Output the [x, y] coordinate of the center of the cell containing the given text.  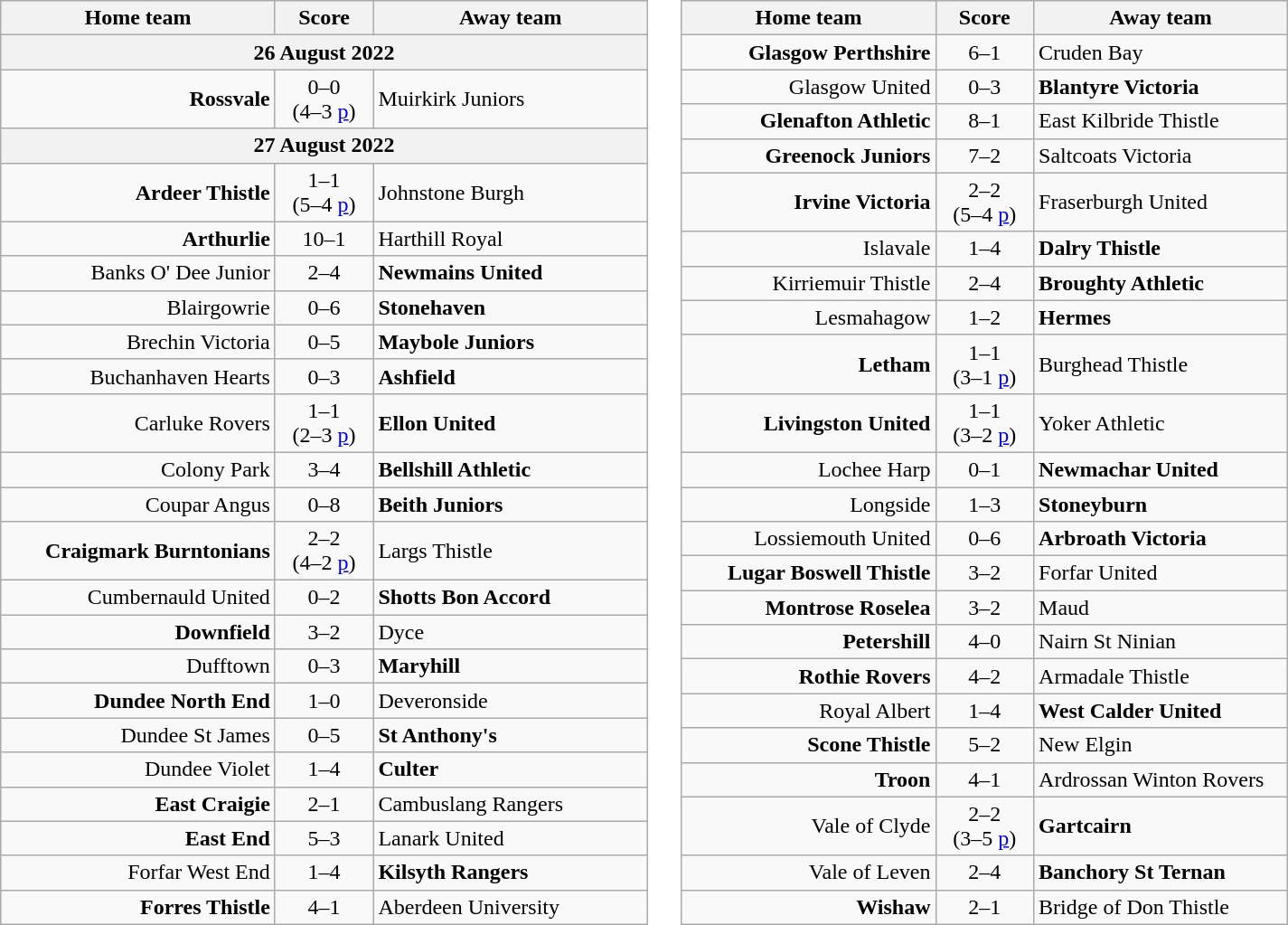
Dundee North End [138, 701]
Banks O' Dee Junior [138, 273]
Culter [511, 769]
Dundee St James [138, 735]
Coupar Angus [138, 504]
Ellon United [511, 423]
Buchanhaven Hearts [138, 376]
Rothie Rovers [808, 676]
Stonehaven [511, 307]
Forfar West End [138, 873]
Rossvale [138, 99]
Maryhill [511, 666]
Johnstone Burgh [511, 192]
East Kilbride Thistle [1161, 121]
Armadale Thistle [1161, 676]
Blairgowrie [138, 307]
Deveronside [511, 701]
Burghead Thistle [1161, 363]
Downfield [138, 632]
Muirkirk Juniors [511, 99]
Banchory St Ternan [1161, 873]
Lugar Boswell Thistle [808, 573]
Cruden Bay [1161, 52]
Stoneyburn [1161, 504]
5–3 [324, 838]
1–3 [985, 504]
Livingston United [808, 423]
Lossiemouth United [808, 539]
Brechin Victoria [138, 342]
1–1(3–1 p) [985, 363]
4–2 [985, 676]
New Elgin [1161, 745]
Lanark United [511, 838]
Yoker Athletic [1161, 423]
East Craigie [138, 804]
Dundee Violet [138, 769]
Ardrossan Winton Rovers [1161, 779]
1–1(2–3 p) [324, 423]
27 August 2022 [324, 146]
Arthurlie [138, 239]
Gartcairn [1161, 826]
Newmachar United [1161, 469]
Bridge of Don Thistle [1161, 907]
Maybole Juniors [511, 342]
5–2 [985, 745]
0–8 [324, 504]
Forres Thistle [138, 907]
Vale of Leven [808, 873]
Bellshill Athletic [511, 469]
Glasgow United [808, 87]
Kilsyth Rangers [511, 873]
Harthill Royal [511, 239]
Newmains United [511, 273]
Arbroath Victoria [1161, 539]
Aberdeen University [511, 907]
Vale of Clyde [808, 826]
0–0(4–3 p) [324, 99]
Lochee Harp [808, 469]
Ashfield [511, 376]
Irvine Victoria [808, 203]
Longside [808, 504]
East End [138, 838]
3–4 [324, 469]
1–1(5–4 p) [324, 192]
2–2(4–2 p) [324, 552]
1–0 [324, 701]
Dufftown [138, 666]
7–2 [985, 156]
10–1 [324, 239]
Lesmahagow [808, 317]
Cambuslang Rangers [511, 804]
West Calder United [1161, 711]
St Anthony's [511, 735]
1–2 [985, 317]
Troon [808, 779]
1–1(3–2 p) [985, 423]
Royal Albert [808, 711]
Maud [1161, 608]
Scone Thistle [808, 745]
8–1 [985, 121]
Carluke Rovers [138, 423]
26 August 2022 [324, 52]
Craigmark Burntonians [138, 552]
Letham [808, 363]
Shotts Bon Accord [511, 598]
Fraserburgh United [1161, 203]
2–2(3–5 p) [985, 826]
Dyce [511, 632]
6–1 [985, 52]
Beith Juniors [511, 504]
Colony Park [138, 469]
Dalry Thistle [1161, 249]
0–2 [324, 598]
Nairn St Ninian [1161, 642]
Petershill [808, 642]
Forfar United [1161, 573]
2–2(5–4 p) [985, 203]
4–0 [985, 642]
Islavale [808, 249]
Ardeer Thistle [138, 192]
Largs Thistle [511, 552]
Saltcoats Victoria [1161, 156]
Blantyre Victoria [1161, 87]
Wishaw [808, 907]
Glasgow Perthshire [808, 52]
Cumbernauld United [138, 598]
0–1 [985, 469]
Greenock Juniors [808, 156]
Montrose Roselea [808, 608]
Glenafton Athletic [808, 121]
Broughty Athletic [1161, 283]
Kirriemuir Thistle [808, 283]
Hermes [1161, 317]
